Determine the (X, Y) coordinate at the center of the cell enclosing the given text.  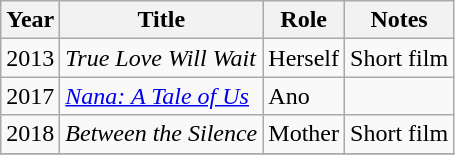
Ano (304, 96)
Title (162, 20)
Notes (400, 20)
Role (304, 20)
2018 (30, 134)
True Love Will Wait (162, 58)
Between the Silence (162, 134)
Year (30, 20)
Nana: A Tale of Us (162, 96)
Herself (304, 58)
Mother (304, 134)
2017 (30, 96)
2013 (30, 58)
